From the cell containing the given text, extract its center point as [x, y] coordinate. 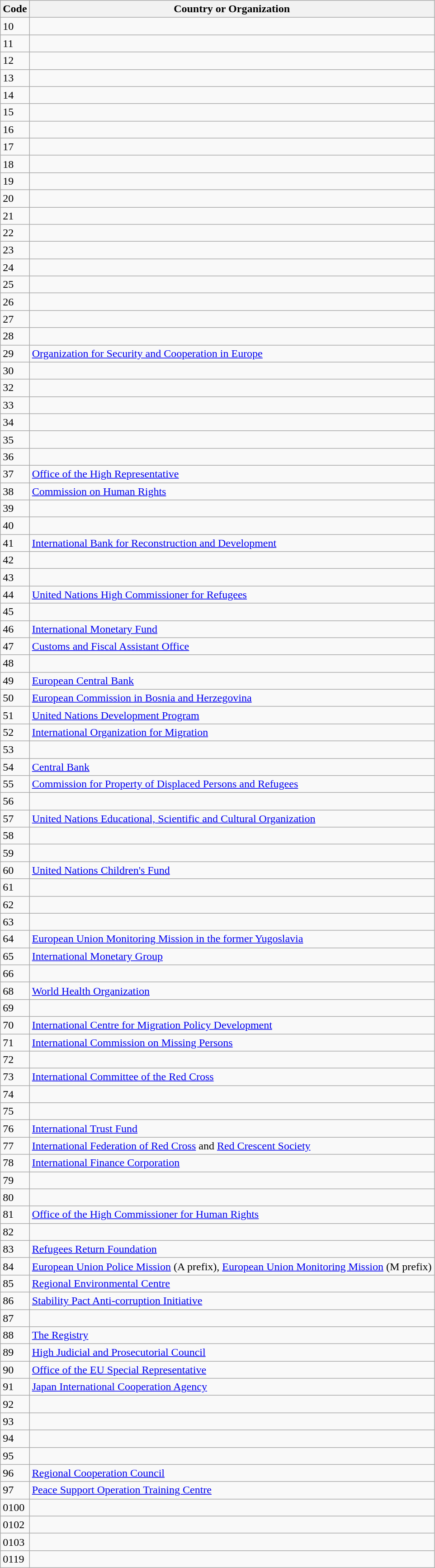
Country or Organization [232, 9]
45 [15, 612]
84 [15, 1266]
European Union Police Mission (A prefix), European Union Monitoring Mission (M prefix) [232, 1266]
Code [15, 9]
United Nations Educational, Scientific and Cultural Organization [232, 819]
International Monetary Fund [232, 629]
23 [15, 250]
87 [15, 1318]
83 [15, 1249]
25 [15, 285]
European Union Monitoring Mission in the former Yugoslavia [232, 939]
51 [15, 715]
European Central Bank [232, 681]
85 [15, 1283]
The Registry [232, 1335]
10 [15, 26]
44 [15, 595]
56 [15, 801]
World Health Organization [232, 991]
71 [15, 1042]
49 [15, 681]
57 [15, 819]
18 [15, 164]
International Organization for Migration [232, 732]
91 [15, 1387]
46 [15, 629]
94 [15, 1439]
19 [15, 181]
12 [15, 61]
International Finance Corporation [232, 1163]
64 [15, 939]
48 [15, 663]
66 [15, 973]
International Commission on Missing Persons [232, 1042]
Office of the EU Special Representative [232, 1370]
13 [15, 78]
53 [15, 749]
International Federation of Red Cross and Red Crescent Society [232, 1146]
16 [15, 129]
Regional Environmental Centre [232, 1283]
75 [15, 1111]
96 [15, 1473]
58 [15, 836]
International Monetary Group [232, 956]
International Trust Fund [232, 1129]
22 [15, 233]
42 [15, 560]
80 [15, 1197]
90 [15, 1370]
32 [15, 388]
86 [15, 1301]
24 [15, 267]
77 [15, 1146]
Office of the High Commissioner for Human Rights [232, 1215]
International Bank for Reconstruction and Development [232, 543]
92 [15, 1404]
26 [15, 302]
27 [15, 319]
Customs and Fiscal Assistant Office [232, 646]
Commission for Property of Displaced Persons and Refugees [232, 784]
International Committee of the Red Cross [232, 1077]
35 [15, 439]
29 [15, 353]
Japan International Cooperation Agency [232, 1387]
63 [15, 922]
United Nations Children's Fund [232, 870]
78 [15, 1163]
0100 [15, 1507]
69 [15, 1008]
74 [15, 1094]
61 [15, 887]
43 [15, 577]
European Commission in Bosnia and Herzegovina [232, 698]
United Nations Development Program [232, 715]
14 [15, 95]
70 [15, 1025]
81 [15, 1215]
60 [15, 870]
76 [15, 1129]
88 [15, 1335]
55 [15, 784]
41 [15, 543]
High Judicial and Prosecutorial Council [232, 1353]
50 [15, 698]
Stability Pact Anti-corruption Initiative [232, 1301]
82 [15, 1232]
Central Bank [232, 767]
79 [15, 1180]
93 [15, 1421]
Refugees Return Foundation [232, 1249]
73 [15, 1077]
59 [15, 853]
30 [15, 371]
0103 [15, 1542]
33 [15, 405]
68 [15, 991]
11 [15, 43]
34 [15, 422]
89 [15, 1353]
Organization for Security and Cooperation in Europe [232, 353]
54 [15, 767]
65 [15, 956]
40 [15, 526]
72 [15, 1060]
0119 [15, 1559]
47 [15, 646]
52 [15, 732]
95 [15, 1456]
15 [15, 112]
21 [15, 216]
Office of the High Representative [232, 474]
Commission on Human Rights [232, 491]
36 [15, 457]
0102 [15, 1525]
62 [15, 905]
Regional Cooperation Council [232, 1473]
17 [15, 147]
International Centre for Migration Policy Development [232, 1025]
97 [15, 1490]
United Nations High Commissioner for Refugees [232, 595]
39 [15, 509]
38 [15, 491]
20 [15, 198]
37 [15, 474]
Peace Support Operation Training Centre [232, 1490]
28 [15, 336]
